Capture the cell that displays the provided text and extract its [X, Y] central coordinate. 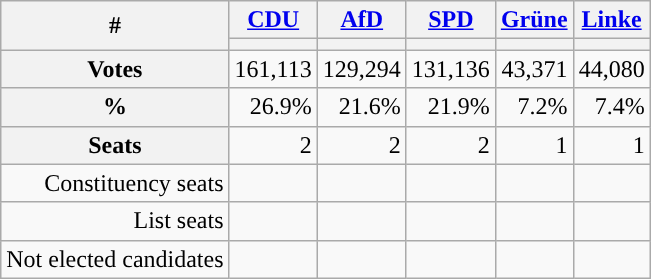
21.9% [450, 107]
7.4% [612, 107]
List seats [115, 221]
129,294 [362, 69]
AfD [362, 20]
Not elected candidates [115, 259]
44,080 [612, 69]
131,136 [450, 69]
7.2% [534, 107]
CDU [273, 20]
SPD [450, 20]
Linke [612, 20]
Seats [115, 145]
Grüne [534, 20]
Votes [115, 69]
26.9% [273, 107]
161,113 [273, 69]
21.6% [362, 107]
43,371 [534, 69]
Constituency seats [115, 183]
# [115, 26]
% [115, 107]
